For the text-containing cell, return its midpoint in [x, y] coordinate format. 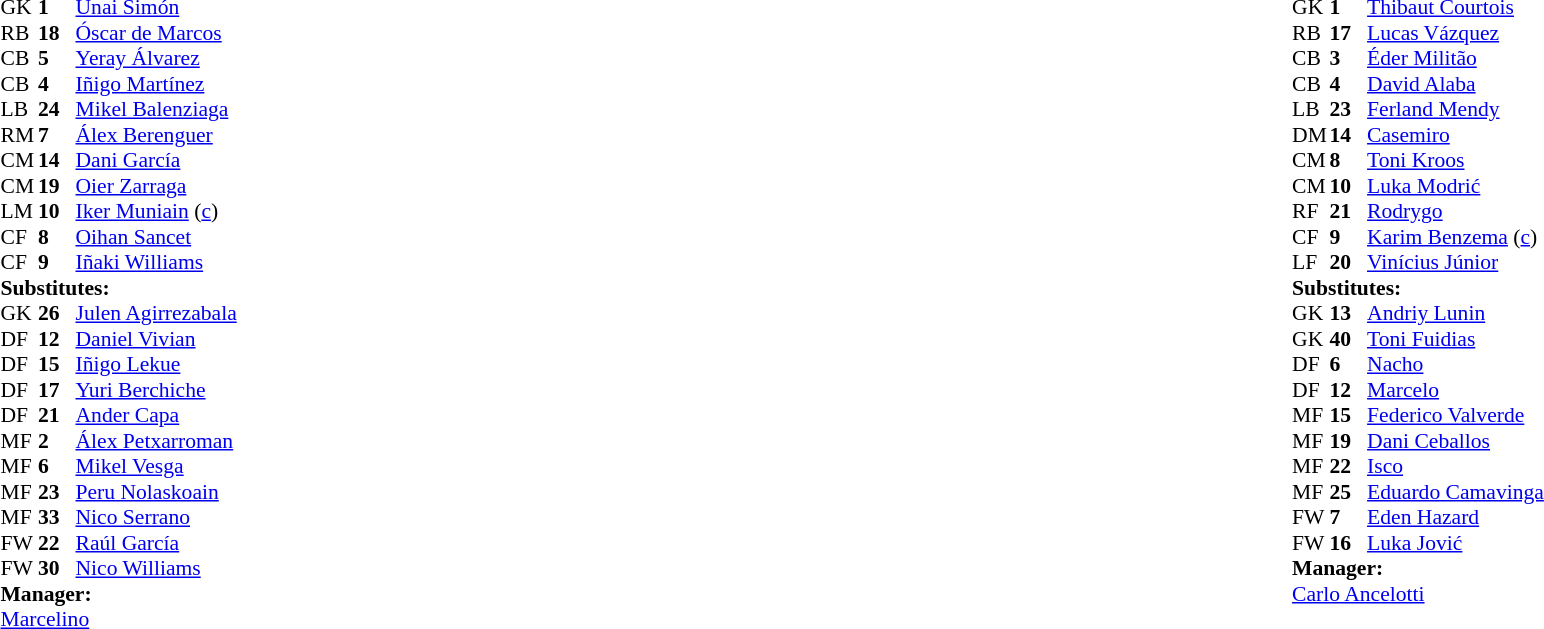
Óscar de Marcos [156, 33]
Karim Benzema (c) [1456, 237]
Iñigo Lekue [156, 365]
Iker Muniain (c) [156, 211]
Daniel Vivian [156, 339]
13 [1349, 313]
Dani Ceballos [1456, 441]
20 [1349, 263]
Iñigo Martínez [156, 84]
Iñaki Williams [156, 263]
Raúl García [156, 543]
Federico Valverde [1456, 415]
Nacho [1456, 365]
Eduardo Camavinga [1456, 492]
Nico Williams [156, 569]
DM [1311, 135]
Toni Kroos [1456, 161]
Luka Jović [1456, 543]
Dani García [156, 161]
26 [57, 313]
33 [57, 517]
25 [1349, 492]
David Alaba [1456, 84]
LM [19, 211]
16 [1349, 543]
5 [57, 59]
RM [19, 135]
Oihan Sancet [156, 237]
Yeray Álvarez [156, 59]
Ferland Mendy [1456, 109]
Isco [1456, 467]
Éder Militão [1456, 59]
24 [57, 109]
Julen Agirrezabala [156, 313]
3 [1349, 59]
Mikel Vesga [156, 467]
Carlo Ancelotti [1418, 594]
30 [57, 569]
2 [57, 441]
18 [57, 33]
Luka Modrić [1456, 186]
Oier Zarraga [156, 186]
Álex Petxarroman [156, 441]
Andriy Lunin [1456, 313]
Lucas Vázquez [1456, 33]
Nico Serrano [156, 517]
Vinícius Júnior [1456, 263]
LF [1311, 263]
Marcelo [1456, 390]
Rodrygo [1456, 211]
Toni Fuidias [1456, 339]
Álex Berenguer [156, 135]
Mikel Balenziaga [156, 109]
Eden Hazard [1456, 517]
Peru Nolaskoain [156, 492]
Yuri Berchiche [156, 390]
Casemiro [1456, 135]
Ander Capa [156, 415]
40 [1349, 339]
RF [1311, 211]
